Capture the cell that displays the provided text and extract its (x, y) central coordinate. 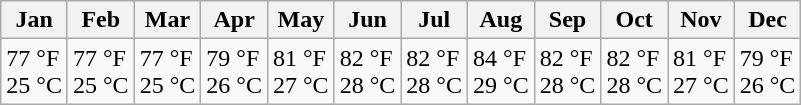
Jan (34, 20)
Feb (100, 20)
May (300, 20)
84 °F29 °C (502, 72)
Jun (368, 20)
Nov (702, 20)
Jul (434, 20)
Mar (168, 20)
Oct (634, 20)
Aug (502, 20)
Dec (768, 20)
Sep (568, 20)
Apr (234, 20)
